Determine the (x, y) coordinate at the center of the cell enclosing the given text.  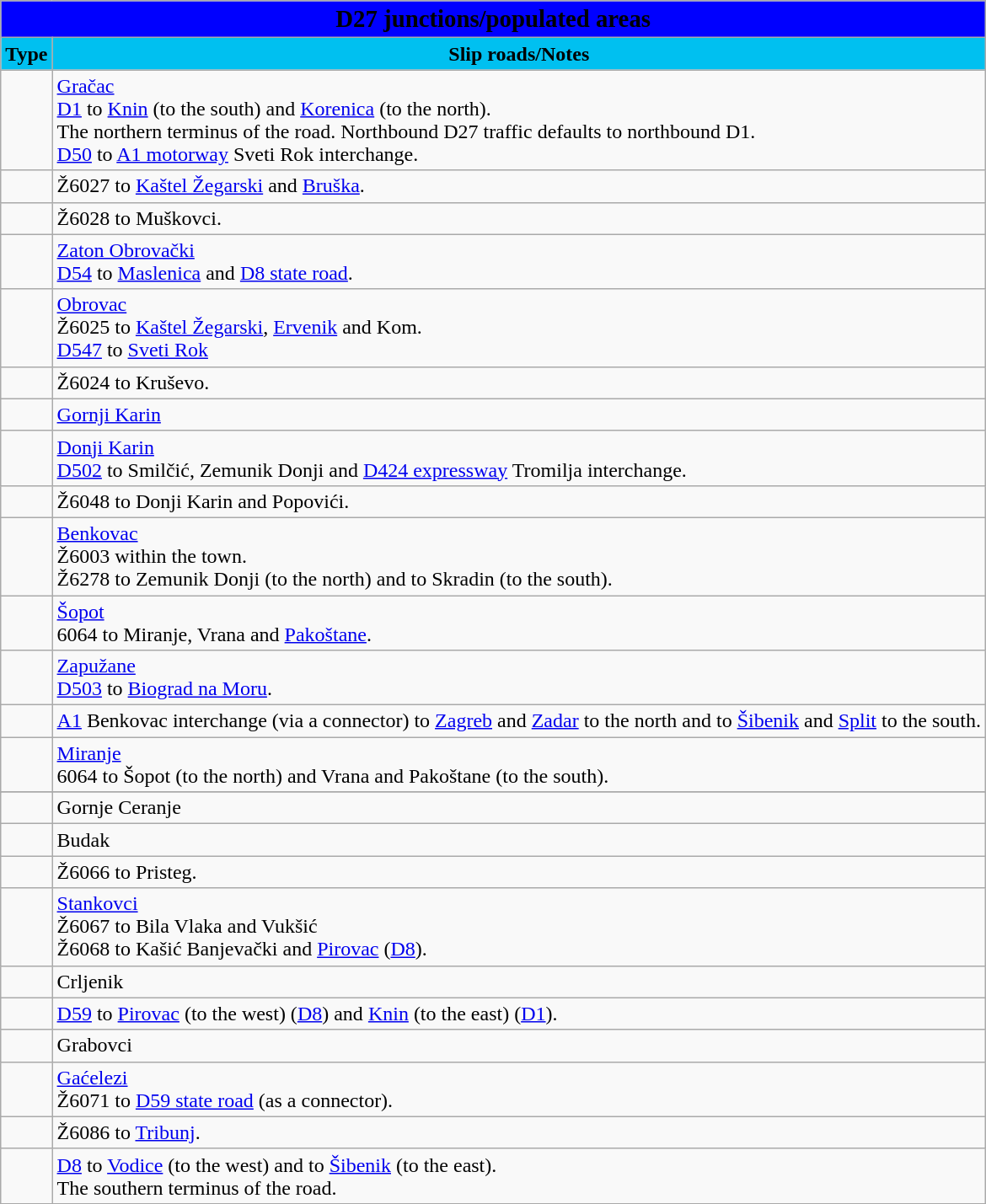
D27 junctions/populated areas (494, 19)
Gornji Karin (519, 415)
Ž6066 to Pristeg. (519, 872)
Ž6028 to Muškovci. (519, 218)
Miranje6064 to Šopot (to the north) and Vrana and Pakoštane (to the south). (519, 765)
Ž6048 to Donji Karin and Popovići. (519, 501)
Ž6024 to Kruševo. (519, 383)
A1 Benkovac interchange (via a connector) to Zagreb and Zadar to the north and to Šibenik and Split to the south. (519, 721)
D59 to Pirovac (to the west) (D8) and Knin (to the east) (D1). (519, 1014)
Slip roads/Notes (519, 54)
D8 to Vodice (to the west) and to Šibenik (to the east).The southern terminus of the road. (519, 1176)
Crljenik (519, 982)
Ž6086 to Tribunj. (519, 1132)
GaćeleziŽ6071 to D59 state road (as a connector). (519, 1089)
Gornje Ceranje (519, 808)
Type (27, 54)
Ž6027 to Kaštel Žegarski and Bruška. (519, 186)
Donji Karin D502 to Smilčić, Zemunik Donji and D424 expressway Tromilja interchange. (519, 458)
Grabovci (519, 1046)
ObrovacŽ6025 to Kaštel Žegarski, Ervenik and Kom.D547 to Sveti Rok (519, 328)
Zapužane D503 to Biograd na Moru. (519, 677)
StankovciŽ6067 to Bila Vlaka and VukšićŽ6068 to Kašić Banjevački and Pirovac (D8). (519, 927)
BenkovacŽ6003 within the town.Ž6278 to Zemunik Donji (to the north) and to Skradin (to the south). (519, 556)
Zaton Obrovački D54 to Maslenica and D8 state road. (519, 261)
Budak (519, 840)
Šopot6064 to Miranje, Vrana and Pakoštane. (519, 622)
